Search for the cell housing the specified text and yield its [x, y] center coordinate. 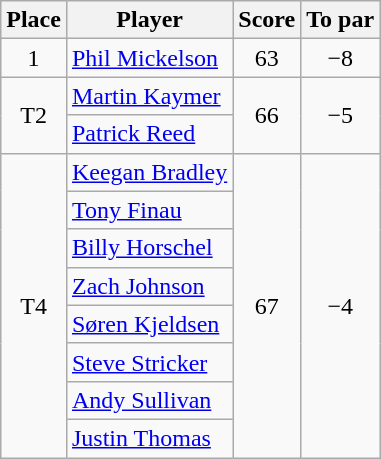
Steve Stricker [149, 362]
−5 [340, 115]
Patrick Reed [149, 134]
Keegan Bradley [149, 172]
Phil Mickelson [149, 58]
Billy Horschel [149, 248]
Andy Sullivan [149, 400]
Player [149, 20]
−8 [340, 58]
66 [267, 115]
Zach Johnson [149, 286]
67 [267, 305]
63 [267, 58]
Tony Finau [149, 210]
T4 [34, 305]
−4 [340, 305]
T2 [34, 115]
Søren Kjeldsen [149, 324]
To par [340, 20]
Justin Thomas [149, 438]
Martin Kaymer [149, 96]
Place [34, 20]
Score [267, 20]
1 [34, 58]
